Extract the (X, Y) coordinate from the center of the cell holding the provided text.  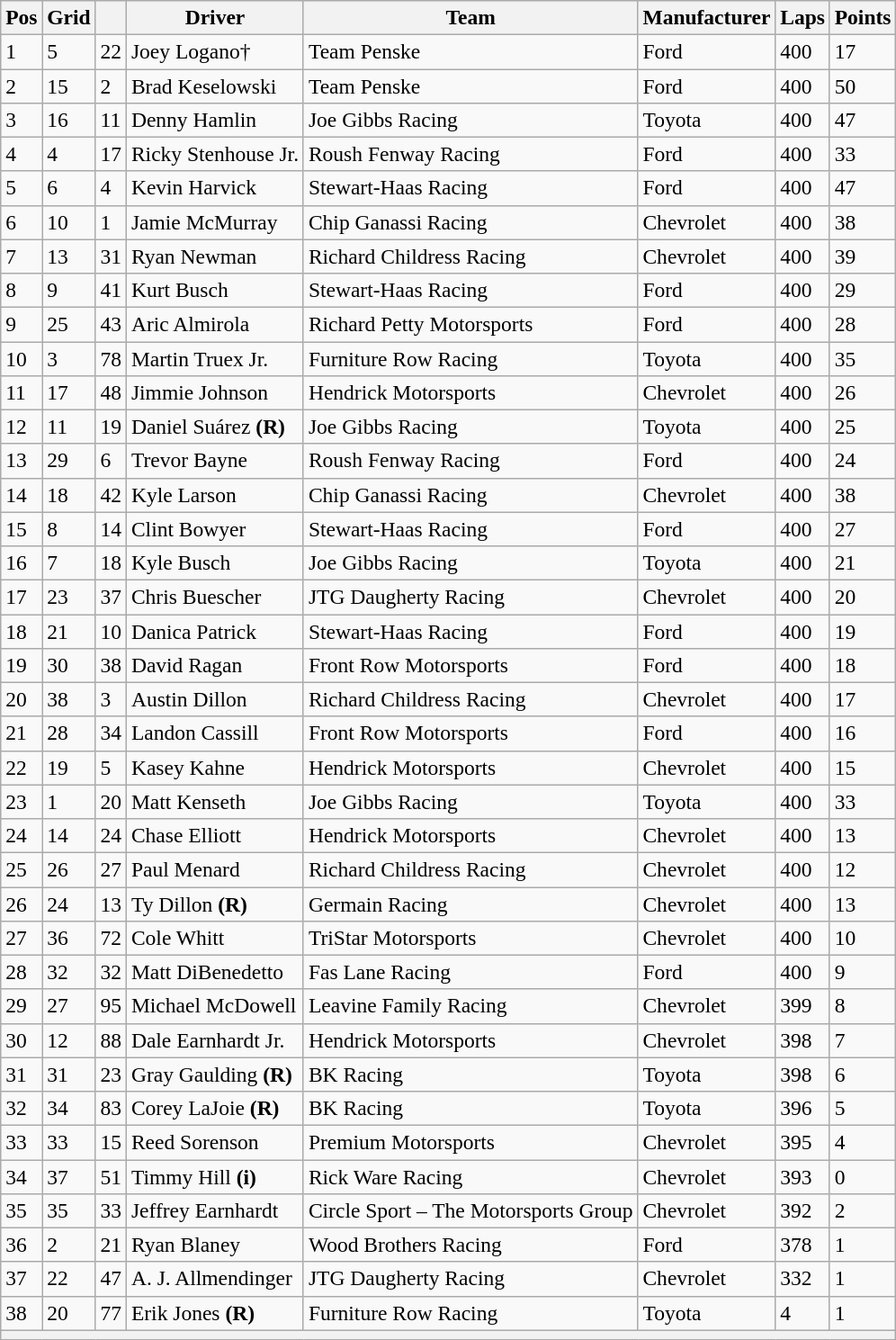
Fas Lane Racing (470, 972)
Driver (214, 17)
Manufacturer (707, 17)
Michael McDowell (214, 1006)
Germain Racing (470, 904)
78 (111, 358)
Jamie McMurray (214, 222)
77 (111, 1313)
Wood Brothers Racing (470, 1245)
Erik Jones (R) (214, 1313)
Dale Earnhardt Jr. (214, 1040)
Ryan Newman (214, 256)
72 (111, 938)
Landon Cassill (214, 733)
Chase Elliott (214, 835)
88 (111, 1040)
TriStar Motorsports (470, 938)
43 (111, 324)
Kurt Busch (214, 290)
Reed Sorenson (214, 1142)
Chris Buescher (214, 597)
0 (863, 1176)
Leavine Family Racing (470, 1006)
95 (111, 1006)
Kyle Busch (214, 562)
41 (111, 290)
396 (802, 1108)
Paul Menard (214, 869)
Timmy Hill (i) (214, 1176)
Corey LaJoie (R) (214, 1108)
Points (863, 17)
Trevor Bayne (214, 461)
Danica Patrick (214, 631)
392 (802, 1210)
Clint Bowyer (214, 529)
42 (111, 495)
Gray Gaulding (R) (214, 1075)
Ty Dillon (R) (214, 904)
Martin Truex Jr. (214, 358)
Denny Hamlin (214, 120)
Richard Petty Motorsports (470, 324)
395 (802, 1142)
A. J. Allmendinger (214, 1279)
Rick Ware Racing (470, 1176)
332 (802, 1279)
Joey Logano† (214, 51)
Jimmie Johnson (214, 392)
Pos (22, 17)
51 (111, 1176)
83 (111, 1108)
39 (863, 256)
Laps (802, 17)
Team (470, 17)
50 (863, 85)
Matt DiBenedetto (214, 972)
Brad Keselowski (214, 85)
Austin Dillon (214, 699)
48 (111, 392)
Matt Kenseth (214, 802)
Kasey Kahne (214, 768)
Cole Whitt (214, 938)
Kyle Larson (214, 495)
Jeffrey Earnhardt (214, 1210)
Ricky Stenhouse Jr. (214, 154)
Circle Sport – The Motorsports Group (470, 1210)
Premium Motorsports (470, 1142)
Aric Almirola (214, 324)
393 (802, 1176)
378 (802, 1245)
399 (802, 1006)
Ryan Blaney (214, 1245)
Daniel Suárez (R) (214, 427)
David Ragan (214, 665)
Grid (68, 17)
Kevin Harvick (214, 188)
